Pinpoint the cell where the given text exists, returning its (x, y) midpoint coordinate. 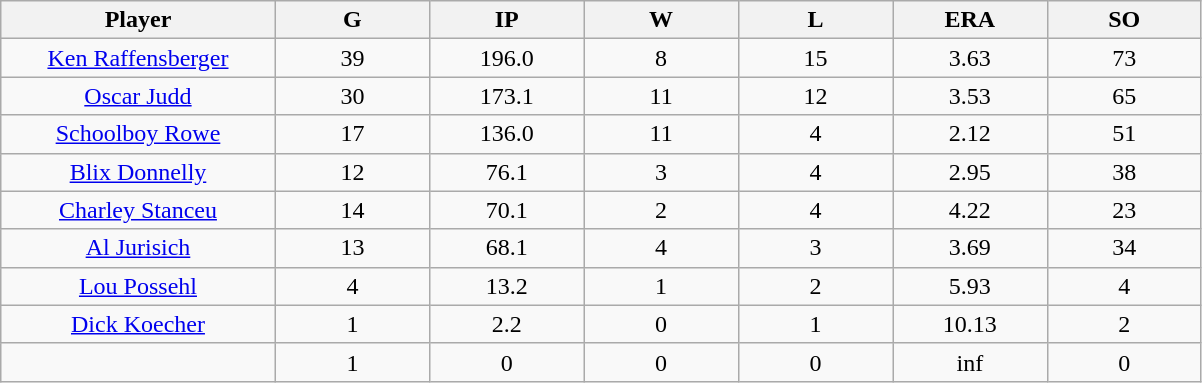
76.1 (507, 172)
136.0 (507, 134)
3.53 (970, 96)
65 (1124, 96)
Charley Stanceu (138, 210)
Ken Raffensberger (138, 58)
14 (352, 210)
Oscar Judd (138, 96)
30 (352, 96)
W (661, 20)
15 (815, 58)
17 (352, 134)
L (815, 20)
Schoolboy Rowe (138, 134)
IP (507, 20)
38 (1124, 172)
2.95 (970, 172)
Al Jurisich (138, 248)
Blix Donnelly (138, 172)
73 (1124, 58)
2.12 (970, 134)
173.1 (507, 96)
13.2 (507, 286)
G (352, 20)
23 (1124, 210)
8 (661, 58)
51 (1124, 134)
Player (138, 20)
ERA (970, 20)
70.1 (507, 210)
2.2 (507, 324)
4.22 (970, 210)
SO (1124, 20)
10.13 (970, 324)
3.63 (970, 58)
inf (970, 362)
196.0 (507, 58)
5.93 (970, 286)
3.69 (970, 248)
68.1 (507, 248)
39 (352, 58)
13 (352, 248)
Dick Koecher (138, 324)
34 (1124, 248)
Lou Possehl (138, 286)
